Provide the (x, y) coordinate of the cell's center where the given text is located.  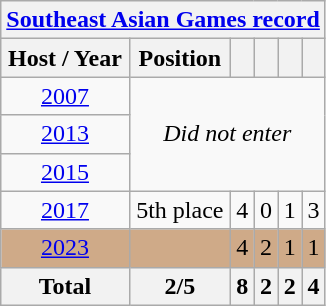
Did not enter (227, 134)
0 (266, 210)
3 (314, 210)
5th place (180, 210)
2007 (65, 96)
2023 (65, 248)
2017 (65, 210)
Position (180, 58)
8 (242, 286)
Southeast Asian Games record (164, 20)
2/5 (180, 286)
Total (65, 286)
Host / Year (65, 58)
2013 (65, 134)
2015 (65, 172)
